Detect which cell encompasses the target text, then output its (X, Y) center coordinate. 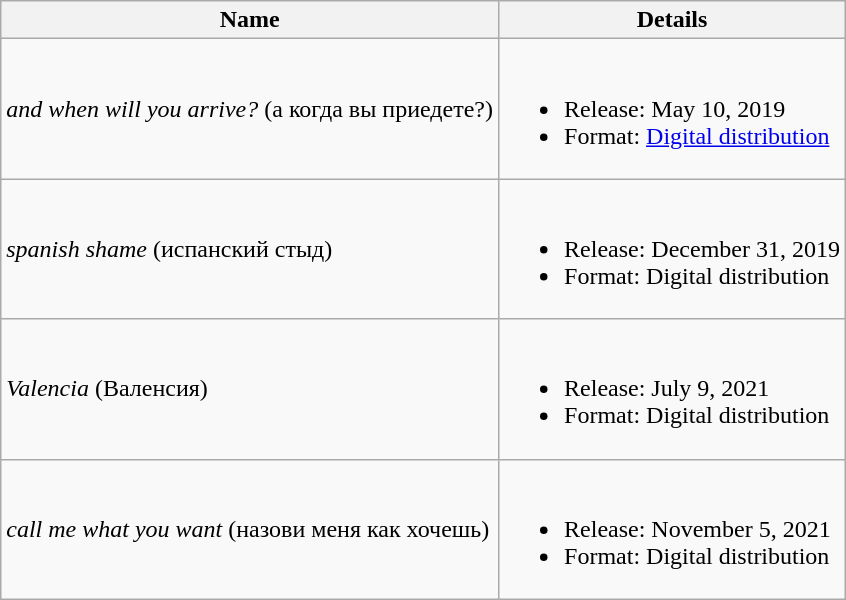
spanish shame (испанский стыд) (250, 249)
Name (250, 20)
Valencia (Валенсия) (250, 389)
and when will you arrive? (а когда вы приедете?) (250, 109)
Release: May 10, 2019Format: Digital distribution (672, 109)
Release: December 31, 2019Format: Digital distribution (672, 249)
Release: November 5, 2021Format: Digital distribution (672, 529)
call me what you want (назови меня как хочешь) (250, 529)
Details (672, 20)
Release: July 9, 2021Format: Digital distribution (672, 389)
